For the text-containing cell, return its midpoint in (x, y) coordinate format. 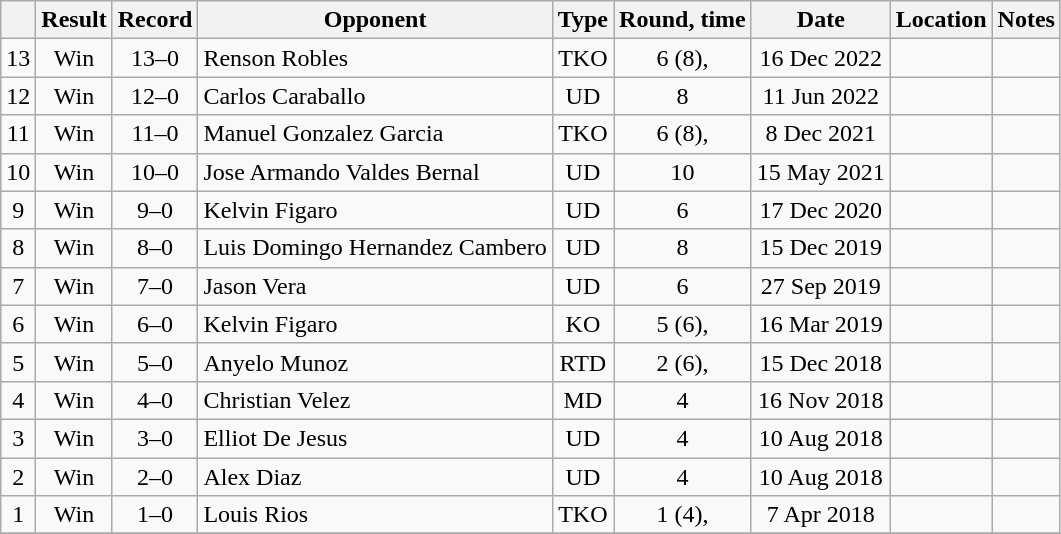
2 (18, 477)
5–0 (155, 362)
10–0 (155, 172)
12 (18, 96)
Jason Vera (375, 286)
1 (18, 515)
16 Dec 2022 (820, 58)
8–0 (155, 248)
16 Nov 2018 (820, 400)
5 (18, 362)
3–0 (155, 438)
Renson Robles (375, 58)
15 Dec 2019 (820, 248)
9 (18, 210)
KO (582, 324)
Alex Diaz (375, 477)
7 Apr 2018 (820, 515)
MD (582, 400)
13 (18, 58)
5 (6), (683, 324)
Date (820, 20)
Anyelo Munoz (375, 362)
2–0 (155, 477)
13–0 (155, 58)
Christian Velez (375, 400)
Carlos Caraballo (375, 96)
15 Dec 2018 (820, 362)
Location (941, 20)
11–0 (155, 134)
27 Sep 2019 (820, 286)
17 Dec 2020 (820, 210)
16 Mar 2019 (820, 324)
4–0 (155, 400)
Round, time (683, 20)
RTD (582, 362)
Jose Armando Valdes Bernal (375, 172)
7–0 (155, 286)
Record (155, 20)
Result (74, 20)
Luis Domingo Hernandez Cambero (375, 248)
Manuel Gonzalez Garcia (375, 134)
1–0 (155, 515)
3 (18, 438)
Opponent (375, 20)
Elliot De Jesus (375, 438)
2 (6), (683, 362)
9–0 (155, 210)
11 Jun 2022 (820, 96)
15 May 2021 (820, 172)
1 (4), (683, 515)
11 (18, 134)
Type (582, 20)
12–0 (155, 96)
7 (18, 286)
6–0 (155, 324)
Notes (1026, 20)
8 Dec 2021 (820, 134)
Louis Rios (375, 515)
